Identify which cell holds the provided text, then report its (x, y) central coordinate. 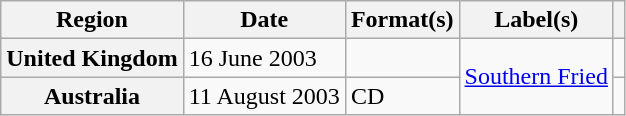
11 August 2003 (264, 96)
Region (92, 20)
16 June 2003 (264, 58)
Date (264, 20)
Australia (92, 96)
Label(s) (536, 20)
United Kingdom (92, 58)
Format(s) (402, 20)
CD (402, 96)
Southern Fried (536, 77)
